Pinpoint the cell where the given text exists, returning its (X, Y) midpoint coordinate. 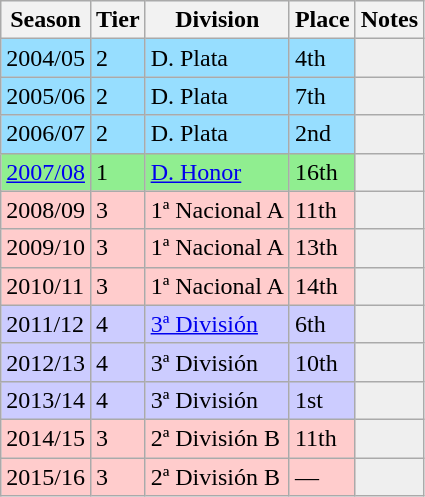
16th (322, 172)
1st (322, 400)
Division (217, 20)
2012/13 (46, 362)
2nd (322, 134)
2006/07 (46, 134)
7th (322, 96)
1 (118, 172)
2015/16 (46, 477)
2014/15 (46, 438)
14th (322, 286)
4th (322, 58)
2013/14 (46, 400)
— (322, 477)
2008/09 (46, 210)
2011/12 (46, 324)
2005/06 (46, 96)
6th (322, 324)
Season (46, 20)
2007/08 (46, 172)
2004/05 (46, 58)
13th (322, 248)
2009/10 (46, 248)
10th (322, 362)
2010/11 (46, 286)
Tier (118, 20)
D. Honor (217, 172)
Notes (389, 20)
Place (322, 20)
